Return the (x, y) coordinate for the center point of the cell that contains the specified text.  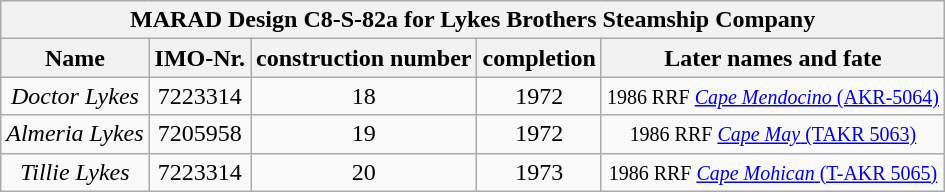
18 (364, 96)
MARAD Design C8-S-82a for Lykes Brothers Steamship Company (473, 20)
7205958 (200, 134)
Name (75, 58)
1973 (539, 172)
Almeria Lykes (75, 134)
19 (364, 134)
Tillie Lykes (75, 172)
Later names and fate (772, 58)
1986 RRF Cape May (TAKR 5063) (772, 134)
construction number (364, 58)
1986 RRF Cape Mohican (T-AKR 5065) (772, 172)
1986 RRF Cape Mendocino (AKR-5064) (772, 96)
Doctor Lykes (75, 96)
IMO-Nr. (200, 58)
completion (539, 58)
20 (364, 172)
